Return [X, Y] of the center of cell containing provided text 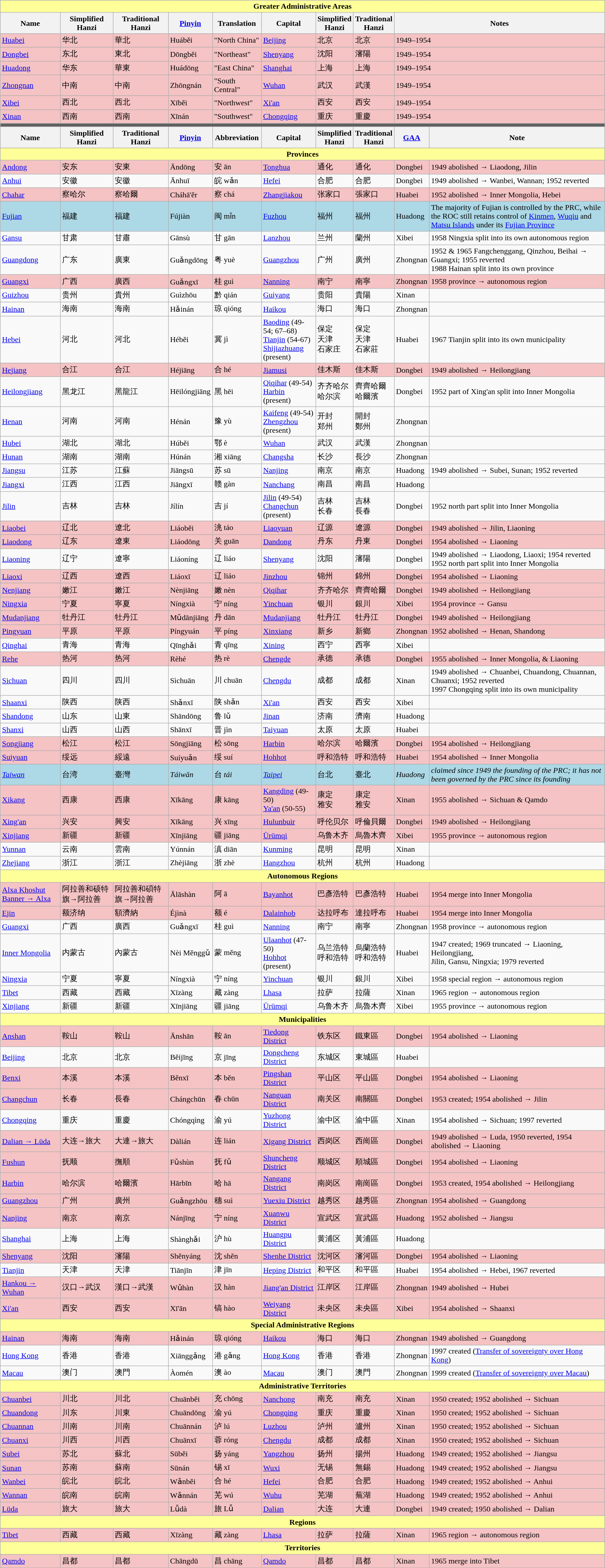
Shāndōng [190, 716]
Hārbīn [190, 1183]
Dalian → Lüda [30, 1141]
辽北 [87, 528]
察哈尔 [87, 194]
Liaoxi [30, 576]
張家口 [374, 194]
Yuzhong District [289, 1120]
陕 shǎn [237, 702]
Yunnan [30, 849]
乌兰浩特呼和浩特 [334, 953]
南崗區 [374, 1183]
臺灣 [141, 774]
粤 yuè [237, 260]
鞍 ān [237, 1036]
貴州 [141, 295]
芜湖 [334, 1495]
吉林长春 [334, 506]
Dandong [289, 542]
华北 [87, 41]
辽源 [334, 528]
Tianjin [30, 1270]
Autonomous Regions [302, 876]
Bayanhot [289, 894]
甘肃 [87, 238]
Hubei [30, 443]
Taipei [289, 774]
Nenjiang [30, 590]
Special Administrative Regions [302, 1325]
Xining [289, 645]
Píngyuán [190, 632]
瀘州 [374, 1426]
Fujian [30, 216]
辽东 [87, 542]
连 lián [237, 1141]
Jiangsu [30, 471]
黃浦區 [374, 1239]
热 rè [237, 659]
Qinghai [30, 645]
Húnán [190, 457]
长沙 [334, 457]
Note [517, 138]
1954 abolished → Guangdong [517, 1201]
锡 xī [237, 1468]
Tonghua [289, 167]
Yúnnán [190, 849]
阿拉善和硕特旗→阿拉善 [87, 894]
哈 hā [237, 1183]
Territories [302, 1548]
额济纳 [87, 913]
"Northwest" [237, 103]
Municipalities [302, 1019]
Nánjīng [190, 1218]
1949 abolished → Wanbei, Wannan; 1952 reverted [517, 181]
Dàlián [190, 1141]
漢口→武漢 [141, 1287]
Dalian [289, 1509]
Wǎnnán [190, 1495]
Mǔdānjiāng [190, 618]
抚 fǔ [237, 1162]
1954 abolished → Heilongjiang [517, 743]
瀋河區 [374, 1256]
保定天津石家庄 [334, 339]
Chuanxi [30, 1440]
Luzhou [289, 1426]
兴 xīng [237, 822]
齐齐哈尔 [334, 590]
Ālāshàn [190, 894]
Zhangjiakou [289, 194]
Shenhe District [289, 1256]
Wǎnběi [190, 1482]
1954 province → Gansu [517, 604]
Qiqihar [289, 590]
Táiwān [190, 774]
齊齊哈爾 [374, 590]
Guiyang [289, 295]
南關區 [374, 1099]
Changsha [289, 457]
貴陽 [374, 295]
Nèi Měnggǔ [190, 953]
沪 hù [237, 1239]
抚顺 [87, 1162]
吉林長春 [374, 506]
華東 [141, 68]
Subei [30, 1454]
云南 [87, 849]
贵州 [87, 295]
臺北 [374, 774]
Xuanwu District [289, 1218]
Shuncheng District [289, 1162]
Ānhuī [190, 181]
平山区 [334, 1078]
"East China" [237, 68]
渝中区 [334, 1120]
1954 abolished → Hebei, 1967 reverted [517, 1270]
绥远 [87, 758]
宣武区 [334, 1218]
Wannan [30, 1495]
Guìzhōu [190, 295]
Huáběi [190, 41]
Yuexiu District [289, 1201]
未央區 [374, 1309]
1958 special region → autonomous region [517, 979]
台北 [334, 774]
Jilin [30, 506]
額濟納 [141, 913]
Xīběi [190, 103]
闽 mǐn [237, 216]
1955 abolished → Sichuan & Qamdo [517, 800]
廣東 [141, 260]
平 píng [237, 632]
1954 abolished → Shaanxi [517, 1309]
西崗區 [374, 1141]
江蘇 [141, 471]
港 gǎng [237, 1356]
吉 jí [237, 506]
和平區 [374, 1270]
"South Central" [237, 85]
1958 Ningxia split into its own autonomous region [517, 238]
宣武區 [374, 1218]
新鄉 [374, 632]
Héjiāng [190, 370]
鄂 è [237, 443]
遼西 [141, 576]
阿 ā [237, 894]
内蒙古 [87, 953]
苏南 [87, 1468]
青 qīng [237, 645]
黑龍江 [141, 392]
蒙 měng [237, 953]
Fuzhou [289, 216]
Chuannan [30, 1426]
张家口 [334, 194]
Rèhé [190, 659]
Guizhou [30, 295]
兴安 [87, 822]
東北 [141, 54]
Nanchang [289, 484]
Nangang District [289, 1183]
1952 north part split into Inner Mongolia [517, 506]
Alxa Khoshut Banner → Alxa [30, 894]
Nènjiāng [190, 590]
Andong [30, 167]
Administrative Territories [302, 1386]
Kangding (49-50)Ya'an (50-55) [289, 800]
察 chá [237, 194]
Chuānxī [190, 1440]
皖 wǎn [237, 181]
1967 Tianjin split into its own municipality [517, 339]
Dalainhob [289, 913]
Hunan [30, 457]
Liaobei [30, 528]
Suíyuǎn [190, 758]
平山區 [374, 1078]
1955 abolished → Inner Mongolia, & Liaoning [517, 659]
1949 abolished → Luda, 1950 reverted, 1954 abolished → Liaoning [517, 1141]
Sunan [30, 1468]
Xī'ān [190, 1309]
遼北 [141, 528]
Rehe [30, 659]
晋 jìn [237, 730]
旅 Lǚ [237, 1509]
Chángchūn [190, 1099]
Xing'an [30, 822]
台 tái [237, 774]
興安 [141, 822]
Dōngběi [190, 54]
"Southwest" [237, 116]
Hulunbuir [289, 822]
烏蘭浩特呼和浩特 [374, 953]
Shanxi [30, 730]
Weiyang District [289, 1309]
渝中區 [374, 1120]
西岗区 [334, 1141]
额 é [237, 913]
贵阳 [334, 295]
Translation [237, 23]
江岸区 [334, 1287]
Dongcheng District [289, 1057]
川东 [87, 1413]
丹東 [374, 542]
扬 yáng [237, 1454]
Anhui [30, 181]
Liaoning [30, 559]
Wǔhàn [190, 1287]
Āndōng [190, 167]
穗 suì [237, 1201]
济南 [334, 716]
汉口→武汉 [87, 1287]
Chuandong [30, 1413]
新乡 [334, 632]
甘肅 [141, 238]
雲南 [141, 849]
1997 created (Transfer of sovereignty over Hong Kong) [517, 1356]
台湾 [87, 774]
Chahar [30, 194]
东北 [87, 54]
黄浦区 [334, 1239]
Xinxiang [289, 632]
Jinan [289, 716]
Xīnán [190, 116]
東城區 [374, 1057]
江苏 [87, 471]
無錫 [374, 1468]
安东 [87, 167]
Fushun [30, 1162]
Notes [500, 23]
沈河区 [334, 1256]
Pingyuan [30, 632]
Hejiang [30, 370]
蘭州 [374, 238]
汉 hàn [237, 1287]
锦州 [334, 576]
Nanguan District [289, 1099]
和平区 [334, 1270]
錦州 [374, 576]
Tiedong District [289, 1036]
1949 abolished → Jilin, Liaoning [517, 528]
呼倫貝爾 [374, 822]
Hangzhou [289, 863]
南岗区 [334, 1183]
Lüda [30, 1509]
Wanbei [30, 1482]
Wuhu [289, 1495]
Liáoběi [190, 528]
西宁 [334, 645]
津 jīn [237, 1270]
Kaifeng (49-54)Zhengzhou (present) [289, 421]
Pingshan District [289, 1078]
Greater Administrative Areas [302, 6]
达拉呼布 [334, 913]
广东 [87, 260]
1949 abolished → Liaodong, Liaoxi; 1954 reverted1952 north part split into Inner Mongolia [517, 559]
齊齊哈爾哈爾濱 [374, 392]
Shaanxi [30, 702]
Jiangxi [30, 484]
Lǚdà [190, 1509]
Xikang [30, 800]
嫩 nèn [237, 590]
Nanchong [289, 1399]
本 běn [237, 1078]
鲁 lǔ [237, 716]
Suiyuan [30, 758]
黑龙江 [87, 392]
Qīnghǎi [190, 645]
Jílín [190, 506]
绥 suí [237, 758]
察哈爾 [141, 194]
关 guān [237, 542]
Tiānjīn [190, 1270]
Xiānggǎng [190, 1356]
Heping District [289, 1270]
Huangpu District [289, 1239]
1999 created (Transfer of sovereignty over Macau) [517, 1373]
撫順 [141, 1162]
辽西 [87, 576]
Yangzhou [289, 1454]
Taiyuan [289, 730]
黑 hēi [237, 392]
沈 shěn [237, 1256]
苏北 [87, 1454]
滇 diān [237, 849]
達拉呼布 [374, 913]
1953 created, 1954 abolished → Heilongjiang [517, 1183]
Sìchuān [190, 680]
康 kāng [237, 800]
Hēilóngjiāng [190, 392]
Guǎngzhōu [190, 1201]
芜 wú [237, 1495]
濟南 [374, 716]
1949 created; 1950 abolished → Dalian [517, 1509]
Gansu [30, 238]
Heilongjiang [30, 392]
川東 [141, 1413]
昌 chāng [237, 1561]
Wuxi [289, 1468]
Liáoníng [190, 559]
山東 [141, 716]
"Northeast" [237, 54]
Taiwan [30, 774]
Cháhā'ěr [190, 194]
浙 zhè [237, 863]
松 sōng [237, 743]
1949 abolished → Hubei [517, 1287]
Guǎngdōng [190, 260]
1952 & 1965 Fangchenggang, Qinzhou, Beihai → Guangxi; 1955 reverted1988 Hainan split into its own province [517, 260]
Hohhot [289, 758]
Jiāngxī [190, 484]
Ulaanhot (47-50)Hohhot (present) [289, 953]
Jinzhou [289, 576]
无锡 [334, 1468]
Shānxī [190, 730]
1949 abolished → Chuanbei, Chuandong, Chuannan, Chuanxi; 1952 reverted1997 Chongqing split into its own municipality [517, 680]
Hebei [30, 339]
洮 táo [237, 528]
豫 yù [237, 421]
Hénán [190, 421]
镐 hào [237, 1309]
未央区 [334, 1309]
開封鄭州 [374, 421]
山东 [87, 716]
Sūběi [190, 1454]
大连 [334, 1509]
苏 sū [237, 471]
Chuānběi [190, 1399]
Hankou → Wuhan [30, 1287]
Chāngdū [190, 1561]
內蒙古 [141, 953]
湘 xiāng [237, 457]
顺城区 [334, 1162]
保定天津石家莊 [374, 339]
Fújiàn [190, 216]
Chuānnán [190, 1426]
Henan [30, 421]
Songjiang [30, 743]
大連 [374, 1509]
Provinces [302, 154]
泸 lú [237, 1426]
1952 abolished → Inner Mongolia, Hebei [517, 194]
Chengde [289, 659]
1947 created; 1969 truncated → Liaoning, Heilongjiang,Jilin, Gansu, Ningxia; 1979 reverted [517, 953]
冀 jì [237, 339]
Baoding (49-54; 67–68)Tianjin (54-67)Shijiazhuang (present) [289, 339]
大连→旅大 [87, 1141]
南关区 [334, 1099]
Qiqihar (49-54)Harbin (present) [289, 392]
蕪湖 [374, 1495]
充 chōng [237, 1399]
順城區 [374, 1162]
1952 abolished → Jiangsu [517, 1218]
越秀区 [334, 1201]
Lanzhou [289, 238]
长春 [87, 1099]
东城区 [334, 1057]
兰州 [334, 238]
Xigang District [289, 1141]
Anshan [30, 1036]
Éjìnà [190, 913]
安東 [141, 167]
Sūnán [190, 1468]
华东 [87, 68]
Shandong [30, 716]
Abbreviation [237, 138]
遼寧 [141, 559]
泸州 [334, 1426]
遼源 [374, 528]
甘 gān [237, 238]
Guangdong [30, 260]
Jilin (49-54)Changchun (present) [289, 506]
辽宁 [87, 559]
Liáoxī [190, 576]
遼東 [141, 542]
Inner Mongolia [30, 953]
赣 gàn [237, 484]
1952 part of Xing'an split into Inner Mongolia [517, 392]
華北 [141, 41]
Húběi [190, 443]
綏遠 [141, 758]
蘇南 [141, 1468]
Liaodong [30, 542]
黔 qián [237, 295]
开封郑州 [334, 421]
齐齐哈尔哈尔滨 [334, 392]
Shǎnxī [190, 702]
Jiāngsū [190, 471]
Shěnyáng [190, 1256]
長春 [141, 1099]
呼伦贝尔 [334, 822]
Changchun [30, 1099]
京 jīng [237, 1057]
Kunming [289, 849]
铁东区 [334, 1036]
1953 created; 1954 abolished → Jilin [517, 1099]
澳 ào [237, 1373]
claimed since 1949 the founding of the PRC; it has not been governed by the PRC since its founding [517, 774]
Liáodōng [190, 542]
春 chūn [237, 1099]
Jiamusi [289, 370]
Héběi [190, 339]
蘇北 [141, 1454]
Chóngqìng [190, 1120]
Fǔshùn [190, 1162]
Shànghǎi [190, 1239]
安 ān [237, 167]
Běijīng [190, 1057]
Regions [302, 1522]
Gānsù [190, 238]
大連→旅大 [141, 1141]
揚州 [374, 1454]
1949 abolished → Guangdong [517, 1338]
Běnxī [190, 1078]
阿拉善和碩特旗→阿拉善 [141, 894]
丹东 [334, 542]
丹 dān [237, 618]
Huádōng [190, 68]
1965 merge into Tibet [517, 1561]
Ānshān [190, 1036]
Ejin [30, 913]
Sichuan [30, 680]
西寧 [374, 645]
越秀區 [374, 1201]
Sōngjiāng [190, 743]
江岸區 [374, 1287]
Benxi [30, 1078]
扬州 [334, 1454]
GAA [412, 138]
Liaoyuan [289, 528]
Zhejiang [30, 863]
川 chuān [237, 680]
Zhèjiāng [190, 863]
Àomén [190, 1373]
蓉 róng [237, 1440]
1954 abolished → Inner Mongolia [517, 758]
1949 abolished → Subei, Sunan; 1952 reverted [517, 471]
1952 abolished → Henan, Shandong [517, 632]
鐵東區 [374, 1036]
The majority of Fujian is controlled by the PRC, while the ROC still retains control of Kinmen, Wuqiu and Matsu Islands under its Fujian Province [517, 216]
Zhōngnán [190, 85]
"North China" [237, 41]
Chuanbei [30, 1399]
Chuāndōng [190, 1413]
1949 abolished → Liaodong, Jilin [517, 167]
1954 abolished → Sichuan; 1997 reverted [517, 1120]
長沙 [374, 457]
Jiang'an District [289, 1287]
